Search for the cell housing the specified text and yield its [x, y] center coordinate. 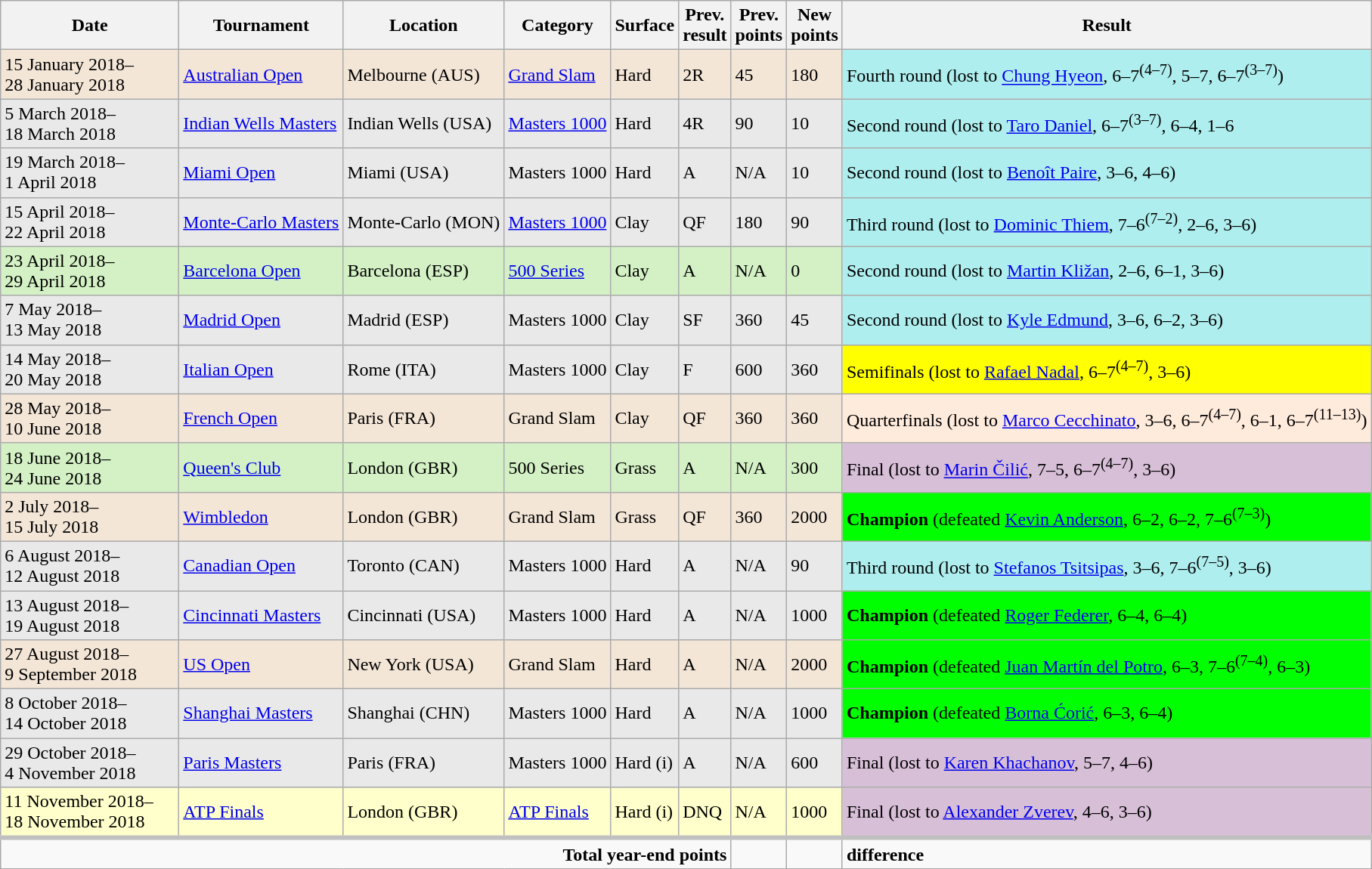
13 August 2018–19 August 2018 [90, 615]
New York (USA) [423, 665]
Monte-Carlo (MON) [423, 222]
Result [1107, 26]
Indian Wells (USA) [423, 124]
Final (lost to Marin Čilić, 7–5, 6–7(4–7), 3–6) [1107, 467]
Final (lost to Karen Khachanov, 5–7, 4–6) [1107, 763]
28 May 2018–10 June 2018 [90, 419]
8 October 2018–14 October 2018 [90, 713]
Surface [645, 26]
Cincinnati (USA) [423, 615]
Cincinnati Masters [262, 615]
Miami (USA) [423, 172]
Fourth round (lost to Chung Hyeon, 6–7(4–7), 5–7, 6–7(3–7)) [1107, 74]
15 April 2018– 22 April 2018 [90, 222]
Quarterfinals (lost to Marco Cecchinato, 3–6, 6–7(4–7), 6–1, 6–7(11–13)) [1107, 419]
300 [815, 467]
Indian Wells Masters [262, 124]
Champion (defeated Borna Ćorić, 6–3, 6–4) [1107, 713]
Total year-end points [366, 853]
2 July 2018–15 July 2018 [90, 517]
15 January 2018–28 January 2018 [90, 74]
Italian Open [262, 369]
Second round (lost to Martin Kližan, 2–6, 6–1, 3–6) [1107, 271]
SF [705, 320]
Location [423, 26]
Monte-Carlo Masters [262, 222]
Second round (lost to Benoît Paire, 3–6, 4–6) [1107, 172]
Barcelona Open [262, 271]
11 November 2018–18 November 2018 [90, 813]
Shanghai (CHN) [423, 713]
Canadian Open [262, 565]
Miami Open [262, 172]
4R [705, 124]
DNQ [705, 813]
Champion (defeated Roger Federer, 6–4, 6–4) [1107, 615]
2R [705, 74]
F [705, 369]
5 March 2018–18 March 2018 [90, 124]
23 April 2018– 29 April 2018 [90, 271]
Prev.result [705, 26]
Champion (defeated Juan Martín del Potro, 6–3, 7–6(7–4), 6–3) [1107, 665]
Final (lost to Alexander Zverev, 4–6, 3–6) [1107, 813]
Queen's Club [262, 467]
Third round (lost to Dominic Thiem, 7–6(7–2), 2–6, 3–6) [1107, 222]
18 June 2018–24 June 2018 [90, 467]
Barcelona (ESP) [423, 271]
Wimbledon [262, 517]
Shanghai Masters [262, 713]
Newpoints [815, 26]
Prev.points [759, 26]
Toronto (CAN) [423, 565]
US Open [262, 665]
Second round (lost to Taro Daniel, 6–7(3–7), 6–4, 1–6 [1107, 124]
French Open [262, 419]
Melbourne (AUS) [423, 74]
19 March 2018–1 April 2018 [90, 172]
Rome (ITA) [423, 369]
Madrid (ESP) [423, 320]
27 August 2018–9 September 2018 [90, 665]
6 August 2018–12 August 2018 [90, 565]
difference [1107, 853]
Madrid Open [262, 320]
0 [815, 271]
29 October 2018–4 November 2018 [90, 763]
Semifinals (lost to Rafael Nadal, 6–7(4–7), 3–6) [1107, 369]
7 May 2018– 13 May 2018 [90, 320]
Date [90, 26]
Second round (lost to Kyle Edmund, 3–6, 6–2, 3–6) [1107, 320]
Third round (lost to Stefanos Tsitsipas, 3–6, 7–6(7–5), 3–6) [1107, 565]
Category [558, 26]
Paris Masters [262, 763]
Tournament [262, 26]
14 May 2018– 20 May 2018 [90, 369]
Champion (defeated Kevin Anderson, 6–2, 6–2, 7–6(7–3)) [1107, 517]
Australian Open [262, 74]
